Detect which cell encompasses the target text, then output its [X, Y] center coordinate. 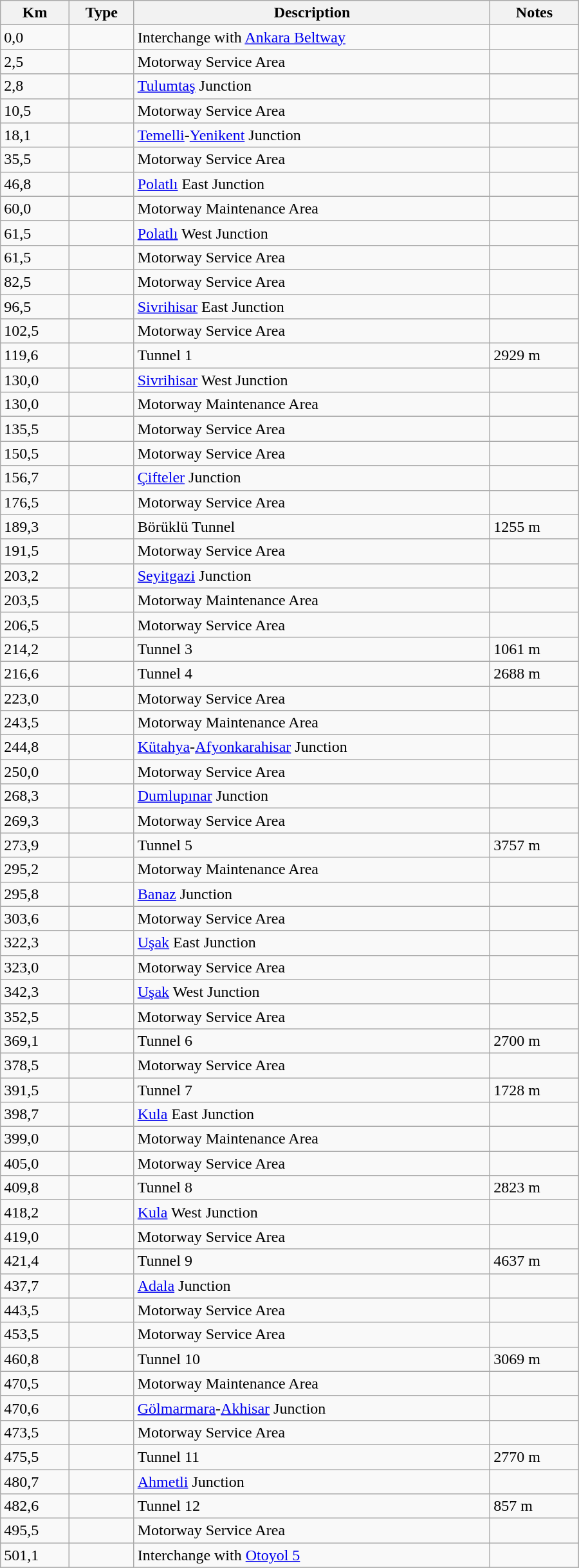
1255 m [535, 527]
2770 m [535, 1457]
Ahmetli Junction [311, 1481]
46,8 [35, 184]
1061 m [535, 649]
323,0 [35, 967]
4637 m [535, 1261]
857 m [535, 1506]
480,7 [35, 1481]
2929 m [535, 356]
150,5 [35, 453]
Gölmarmara-Akhisar Junction [311, 1408]
223,0 [35, 698]
203,2 [35, 576]
189,3 [35, 527]
391,5 [35, 1090]
203,5 [35, 600]
Notes [535, 13]
Dumlupınar Junction [311, 796]
453,5 [35, 1335]
Tunnel 6 [311, 1041]
Tunnel 12 [311, 1506]
Banaz Junction [311, 894]
1728 m [535, 1090]
405,0 [35, 1163]
273,9 [35, 845]
473,5 [35, 1432]
Tunnel 5 [311, 845]
214,2 [35, 649]
Tunnel 1 [311, 356]
470,5 [35, 1383]
243,5 [35, 723]
269,3 [35, 821]
2,8 [35, 86]
378,5 [35, 1065]
10,5 [35, 111]
369,1 [35, 1041]
398,7 [35, 1115]
2700 m [535, 1041]
Uşak West Junction [311, 992]
352,5 [35, 1016]
Tunnel 11 [311, 1457]
409,8 [35, 1188]
342,3 [35, 992]
Tunnel 3 [311, 649]
Kütahya-Afyonkarahisar Junction [311, 747]
Uşak East Junction [311, 943]
303,6 [35, 918]
60,0 [35, 208]
Tunnel 8 [311, 1188]
0,0 [35, 37]
Börüklü Tunnel [311, 527]
191,5 [35, 551]
156,7 [35, 478]
443,5 [35, 1310]
470,6 [35, 1408]
268,3 [35, 796]
322,3 [35, 943]
206,5 [35, 624]
135,5 [35, 429]
3757 m [535, 845]
421,4 [35, 1261]
Interchange with Otoyol 5 [311, 1555]
Km [35, 13]
437,7 [35, 1286]
399,0 [35, 1139]
Adala Junction [311, 1286]
Çifteler Junction [311, 478]
482,6 [35, 1506]
Tunnel 10 [311, 1359]
Type [102, 13]
475,5 [35, 1457]
Description [311, 13]
Tulumtaş Junction [311, 86]
3069 m [535, 1359]
Tunnel 4 [311, 673]
82,5 [35, 282]
176,5 [35, 502]
418,2 [35, 1212]
Interchange with Ankara Beltway [311, 37]
501,1 [35, 1555]
295,8 [35, 894]
2823 m [535, 1188]
2688 m [535, 673]
Sivrihisar West Junction [311, 380]
Polatlı East Junction [311, 184]
18,1 [35, 135]
Temelli-Yenikent Junction [311, 135]
Kula East Junction [311, 1115]
102,5 [35, 331]
460,8 [35, 1359]
250,0 [35, 772]
96,5 [35, 307]
Tunnel 9 [311, 1261]
295,2 [35, 870]
35,5 [35, 160]
419,0 [35, 1237]
495,5 [35, 1531]
Sivrihisar East Junction [311, 307]
2,5 [35, 62]
Kula West Junction [311, 1212]
Tunnel 7 [311, 1090]
244,8 [35, 747]
Seyitgazi Junction [311, 576]
119,6 [35, 356]
216,6 [35, 673]
Polatlı West Junction [311, 233]
